Find where the given text appears and provide that cell's center as [X, Y] coordinate. 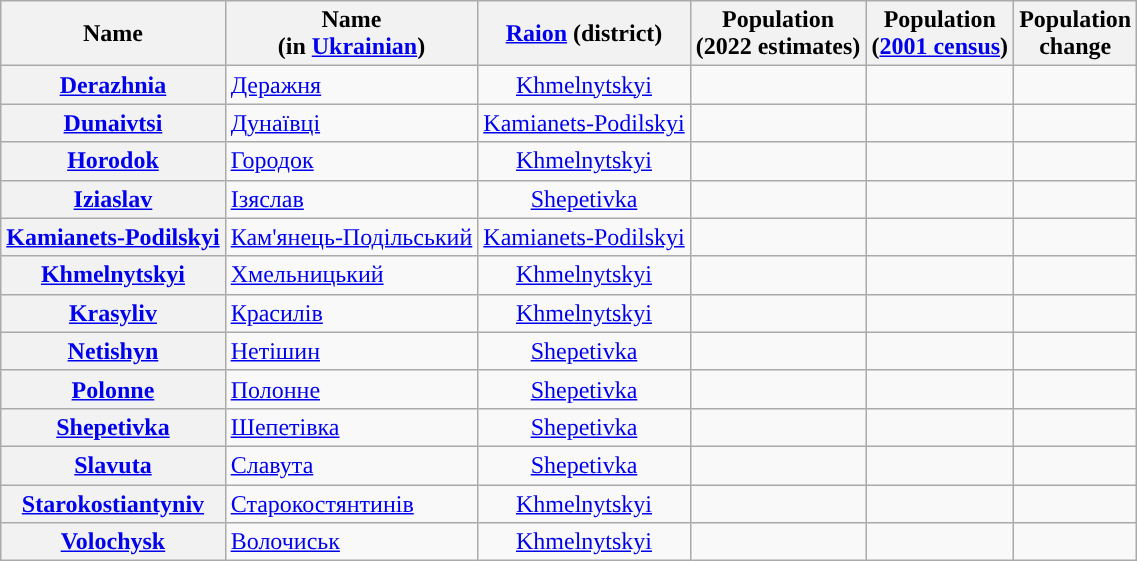
Городок [352, 161]
Славута [352, 465]
Шепетівка [352, 427]
Старокостянтинів [352, 503]
Starokostiantyniv [113, 503]
Raion (district) [584, 34]
Деражня [352, 85]
Волочиськ [352, 542]
Iziaslav [113, 199]
Dunaivtsi [113, 123]
Populationchange [1076, 34]
Ізяслав [352, 199]
Volochysk [113, 542]
Krasyliv [113, 313]
Slavuta [113, 465]
Нетішин [352, 351]
Name(in Ukrainian) [352, 34]
Population(2022 estimates) [778, 34]
Кам'янець-Подільський [352, 237]
Дунаївці [352, 123]
Хмельницький [352, 275]
Derazhnia [113, 85]
Name [113, 34]
Polonne [113, 389]
Population(2001 census) [940, 34]
Horodok [113, 161]
Полонне [352, 389]
Красилів [352, 313]
Netishyn [113, 351]
